Find where the given text appears and provide that cell's center as (x, y) coordinate. 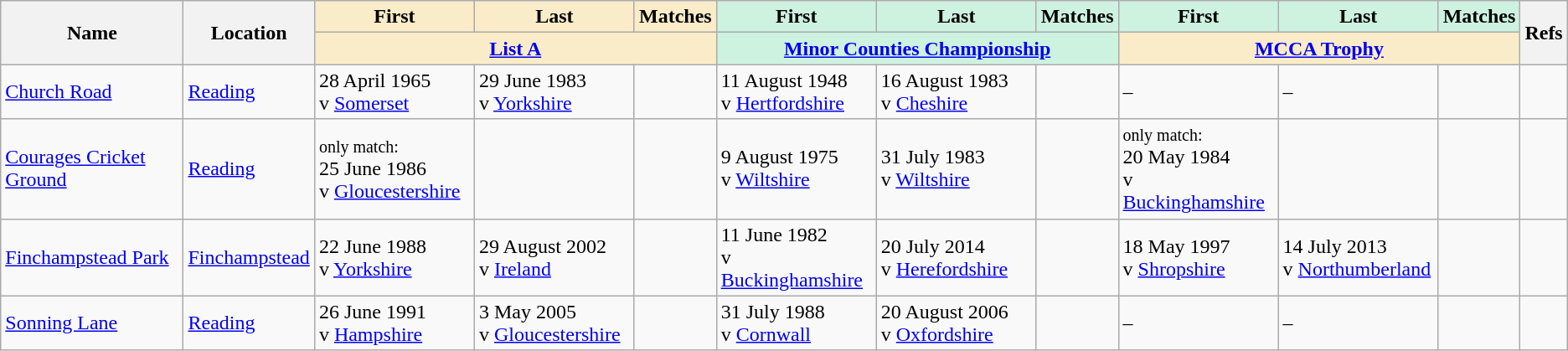
29 June 1983v Yorkshire (554, 92)
31 July 1988v Cornwall (796, 323)
Refs (1544, 33)
MCCA Trophy (1319, 49)
Finchampstead (249, 257)
only match:25 June 1986v Gloucestershire (394, 169)
28 April 1965v Somerset (394, 92)
Name (92, 33)
Courages Cricket Ground (92, 169)
22 June 1988v Yorkshire (394, 257)
Minor Counties Championship (917, 49)
16 August 1983v Cheshire (957, 92)
Sonning Lane (92, 323)
3 May 2005v Gloucestershire (554, 323)
20 August 2006v Oxfordshire (957, 323)
Church Road (92, 92)
26 June 1991v Hampshire (394, 323)
Location (249, 33)
List A (515, 49)
14 July 2013v Northumberland (1359, 257)
Finchampstead Park (92, 257)
31 July 1983v Wiltshire (957, 169)
9 August 1975v Wiltshire (796, 169)
29 August 2002v Ireland (554, 257)
11 August 1948v Hertfordshire (796, 92)
only match:20 May 1984v Buckinghamshire (1198, 169)
20 July 2014v Herefordshire (957, 257)
18 May 1997v Shropshire (1198, 257)
11 June 1982v Buckinghamshire (796, 257)
